Return [x, y] of the center of cell containing provided text 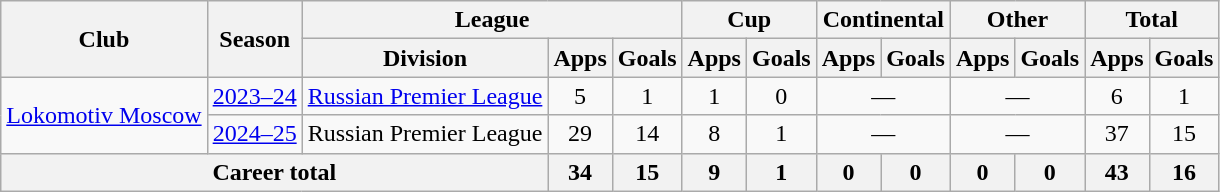
2024–25 [254, 134]
Lokomotiv Moscow [104, 115]
37 [1117, 134]
Continental [883, 20]
34 [580, 172]
League [492, 20]
Total [1152, 20]
14 [647, 134]
Career total [274, 172]
5 [580, 96]
Division [425, 58]
8 [714, 134]
2023–24 [254, 96]
43 [1117, 172]
Other [1017, 20]
9 [714, 172]
6 [1117, 96]
Club [104, 39]
Cup [749, 20]
Season [254, 39]
16 [1184, 172]
29 [580, 134]
